Detect which cell encompasses the target text, then output its (x, y) center coordinate. 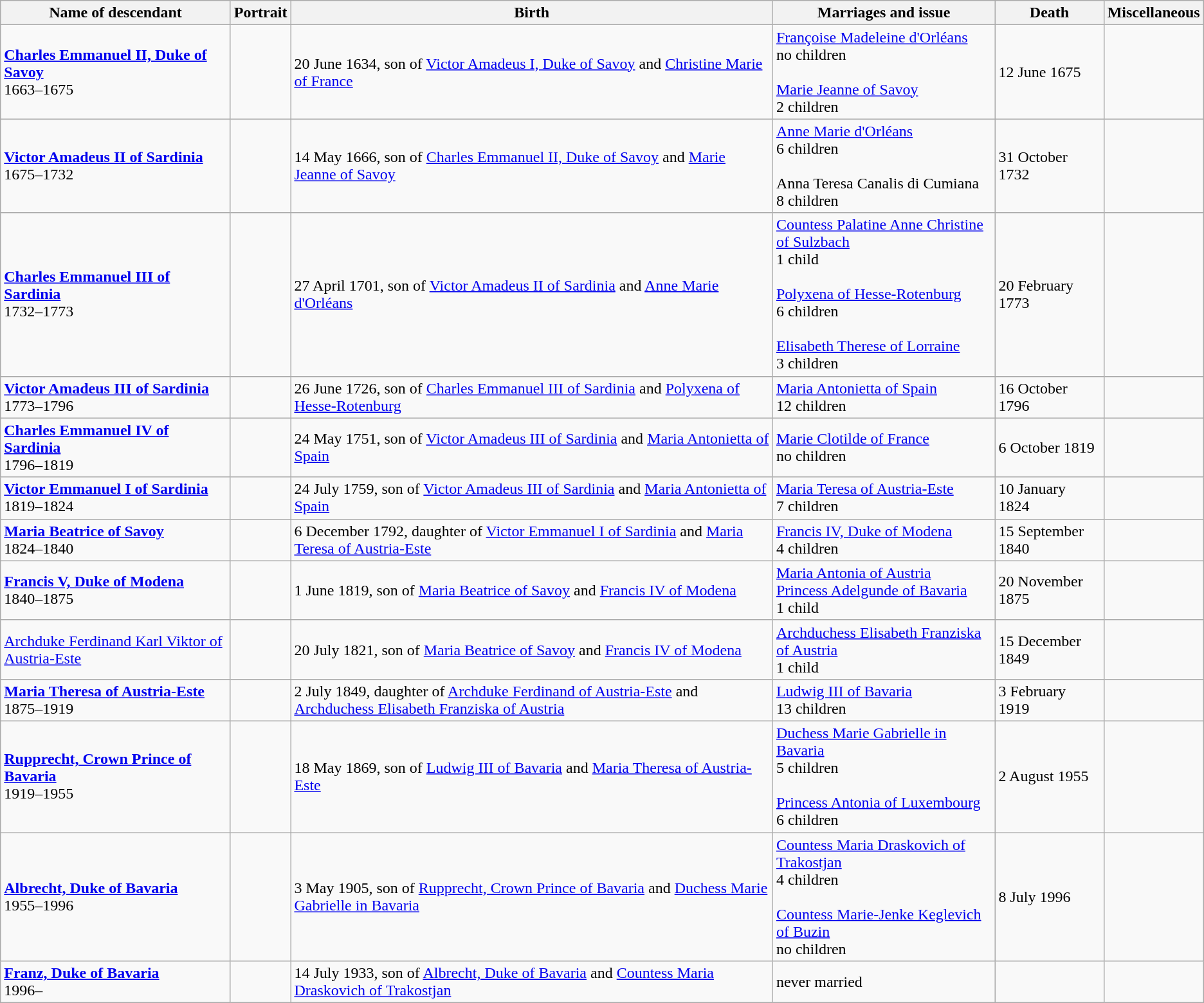
26 June 1726, son of Charles Emmanuel III of Sardinia and Polyxena of Hesse-Rotenburg (532, 397)
Françoise Madeleine d'Orléansno childrenMarie Jeanne of Savoy2 children (884, 72)
20 November 1875 (1050, 590)
Victor Emmanuel I of Sardinia1819–1824 (116, 498)
Francis V, Duke of Modena1840–1875 (116, 590)
10 January 1824 (1050, 498)
Charles Emmanuel III of Sardinia1732–1773 (116, 294)
Rupprecht, Crown Prince of Bavaria1919–1955 (116, 777)
Maria Antonia of AustriaPrincess Adelgunde of Bavaria1 child (884, 590)
16 October 1796 (1050, 397)
18 May 1869, son of Ludwig III of Bavaria and Maria Theresa of Austria-Este (532, 777)
14 May 1666, son of Charles Emmanuel II, Duke of Savoy and Marie Jeanne of Savoy (532, 166)
Anne Marie d'Orléans6 childrenAnna Teresa Canalis di Cumiana8 children (884, 166)
20 July 1821, son of Maria Beatrice of Savoy and Francis IV of Modena (532, 649)
6 October 1819 (1050, 447)
2 August 1955 (1050, 777)
Maria Theresa of Austria-Este1875–1919 (116, 700)
Portrait (260, 13)
Name of descendant (116, 13)
Death (1050, 13)
2 July 1849, daughter of Archduke Ferdinand of Austria-Este and Archduchess Elisabeth Franziska of Austria (532, 700)
Victor Amadeus III of Sardinia1773–1796 (116, 397)
6 December 1792, daughter of Victor Emmanuel I of Sardinia and Maria Teresa of Austria-Este (532, 540)
27 April 1701, son of Victor Amadeus II of Sardinia and Anne Marie d'Orléans (532, 294)
8 July 1996 (1050, 896)
Marie Clotilde of Franceno children (884, 447)
Victor Amadeus II of Sardinia1675–1732 (116, 166)
Franz, Duke of Bavaria1996– (116, 982)
Francis IV, Duke of Modena4 children (884, 540)
14 July 1933, son of Albrecht, Duke of Bavaria and Countess Maria Draskovich of Trakostjan (532, 982)
12 June 1675 (1050, 72)
Ludwig III of Bavaria13 children (884, 700)
Duchess Marie Gabrielle in Bavaria5 childrenPrincess Antonia of Luxembourg6 children (884, 777)
Charles Emmanuel IV of Sardinia1796–1819 (116, 447)
Albrecht, Duke of Bavaria1955–1996 (116, 896)
Charles Emmanuel II, Duke of Savoy1663–1675 (116, 72)
Countess Maria Draskovich of Trakostjan4 childrenCountess Marie-Jenke Keglevich of Buzinno children (884, 896)
Maria Antonietta of Spain12 children (884, 397)
Maria Teresa of Austria-Este7 children (884, 498)
24 May 1751, son of Victor Amadeus III of Sardinia and Maria Antonietta of Spain (532, 447)
Miscellaneous (1154, 13)
Archduke Ferdinand Karl Viktor of Austria-Este (116, 649)
20 February 1773 (1050, 294)
Archduchess Elisabeth Franziska of Austria1 child (884, 649)
Maria Beatrice of Savoy1824–1840 (116, 540)
15 December 1849 (1050, 649)
24 July 1759, son of Victor Amadeus III of Sardinia and Maria Antonietta of Spain (532, 498)
20 June 1634, son of Victor Amadeus I, Duke of Savoy and Christine Marie of France (532, 72)
Countess Palatine Anne Christine of Sulzbach1 childPolyxena of Hesse-Rotenburg6 childrenElisabeth Therese of Lorraine3 children (884, 294)
3 February 1919 (1050, 700)
3 May 1905, son of Rupprecht, Crown Prince of Bavaria and Duchess Marie Gabrielle in Bavaria (532, 896)
1 June 1819, son of Maria Beatrice of Savoy and Francis IV of Modena (532, 590)
31 October 1732 (1050, 166)
Birth (532, 13)
never married (884, 982)
15 September 1840 (1050, 540)
Marriages and issue (884, 13)
